Detect which cell encompasses the target text, then output its (x, y) center coordinate. 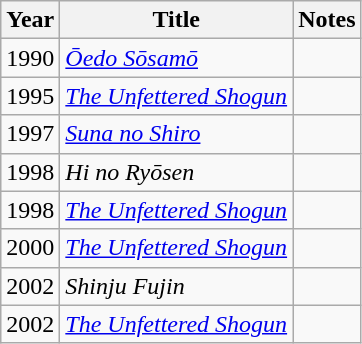
1997 (30, 134)
1990 (30, 58)
Hi no Ryōsen (176, 172)
1995 (30, 96)
Year (30, 20)
Ōedo Sōsamō (176, 58)
2000 (30, 248)
Shinju Fujin (176, 286)
Title (176, 20)
Suna no Shiro (176, 134)
Notes (327, 20)
